From the cell containing the given text, extract its center point as (x, y) coordinate. 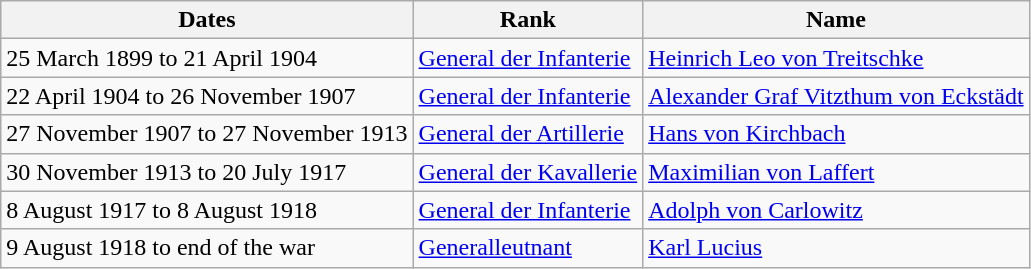
Dates (207, 20)
Rank (528, 20)
9 August 1918 to end of the war (207, 248)
Heinrich Leo von Treitschke (836, 58)
Alexander Graf Vitzthum von Eckstädt (836, 96)
Generalleutnant (528, 248)
30 November 1913 to 20 July 1917 (207, 172)
25 March 1899 to 21 April 1904 (207, 58)
General der Artillerie (528, 134)
Adolph von Carlowitz (836, 210)
27 November 1907 to 27 November 1913 (207, 134)
Hans von Kirchbach (836, 134)
General der Kavallerie (528, 172)
8 August 1917 to 8 August 1918 (207, 210)
Name (836, 20)
22 April 1904 to 26 November 1907 (207, 96)
Maximilian von Laffert (836, 172)
Karl Lucius (836, 248)
